For the text-containing cell, return its midpoint in (X, Y) coordinate format. 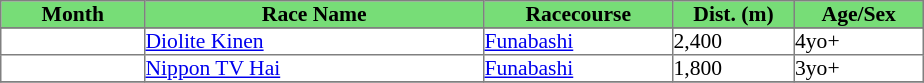
3yo+ (858, 68)
Racecourse (578, 14)
1,800 (734, 68)
Diolite Kinen (314, 42)
Nippon TV Hai (314, 68)
2,400 (734, 42)
4yo+ (858, 42)
Race Name (314, 14)
Month (73, 14)
Dist. (m) (734, 14)
Age/Sex (858, 14)
